Capture the cell that displays the provided text and extract its [X, Y] central coordinate. 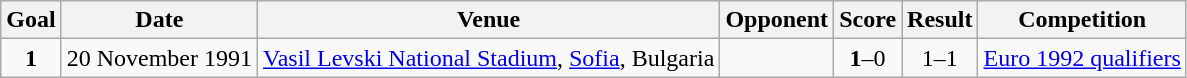
Date [159, 20]
1–0 [868, 58]
1–1 [940, 58]
Result [940, 20]
20 November 1991 [159, 58]
Venue [489, 20]
Euro 1992 qualifiers [1082, 58]
1 [31, 58]
Competition [1082, 20]
Score [868, 20]
Goal [31, 20]
Vasil Levski National Stadium, Sofia, Bulgaria [489, 58]
Opponent [777, 20]
